Determine the (X, Y) coordinate at the center of the cell enclosing the given text.  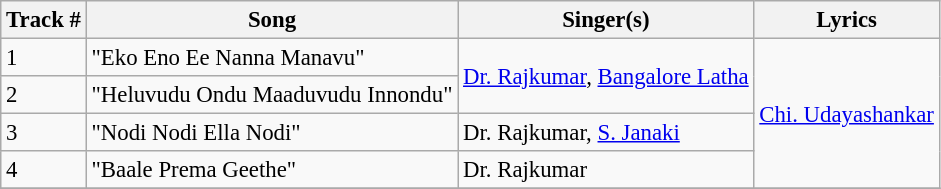
"Baale Prema Geethe" (272, 170)
Dr. Rajkumar, S. Janaki (606, 133)
"Eko Eno Ee Nanna Manavu" (272, 58)
Singer(s) (606, 20)
Lyrics (846, 20)
4 (44, 170)
Dr. Rajkumar, Bangalore Latha (606, 76)
"Heluvudu Ondu Maaduvudu Innondu" (272, 95)
Song (272, 20)
1 (44, 58)
Dr. Rajkumar (606, 170)
2 (44, 95)
"Nodi Nodi Ella Nodi" (272, 133)
Track # (44, 20)
Chi. Udayashankar (846, 114)
3 (44, 133)
